Extract the (X, Y) coordinate from the center of the cell holding the provided text.  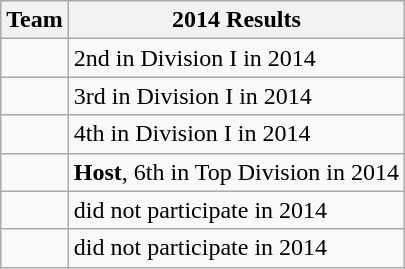
2014 Results (236, 20)
3rd in Division I in 2014 (236, 96)
2nd in Division I in 2014 (236, 58)
Team (35, 20)
4th in Division I in 2014 (236, 134)
Host, 6th in Top Division in 2014 (236, 172)
